Scan for the cell matching the given text and deliver its [x, y] coordinate at center. 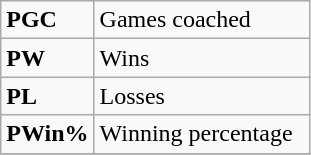
PW [48, 58]
Winning percentage [202, 134]
Games coached [202, 20]
PWin% [48, 134]
Losses [202, 96]
PL [48, 96]
PGC [48, 20]
Wins [202, 58]
